For the text-containing cell, return its midpoint in [x, y] coordinate format. 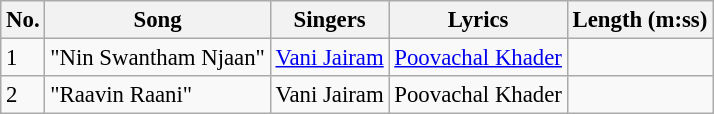
2 [23, 95]
"Nin Swantham Njaan" [158, 58]
1 [23, 58]
"Raavin Raani" [158, 95]
Song [158, 20]
No. [23, 20]
Length (m:ss) [640, 20]
Lyrics [478, 20]
Singers [330, 20]
